Search for the cell housing the specified text and yield its (X, Y) center coordinate. 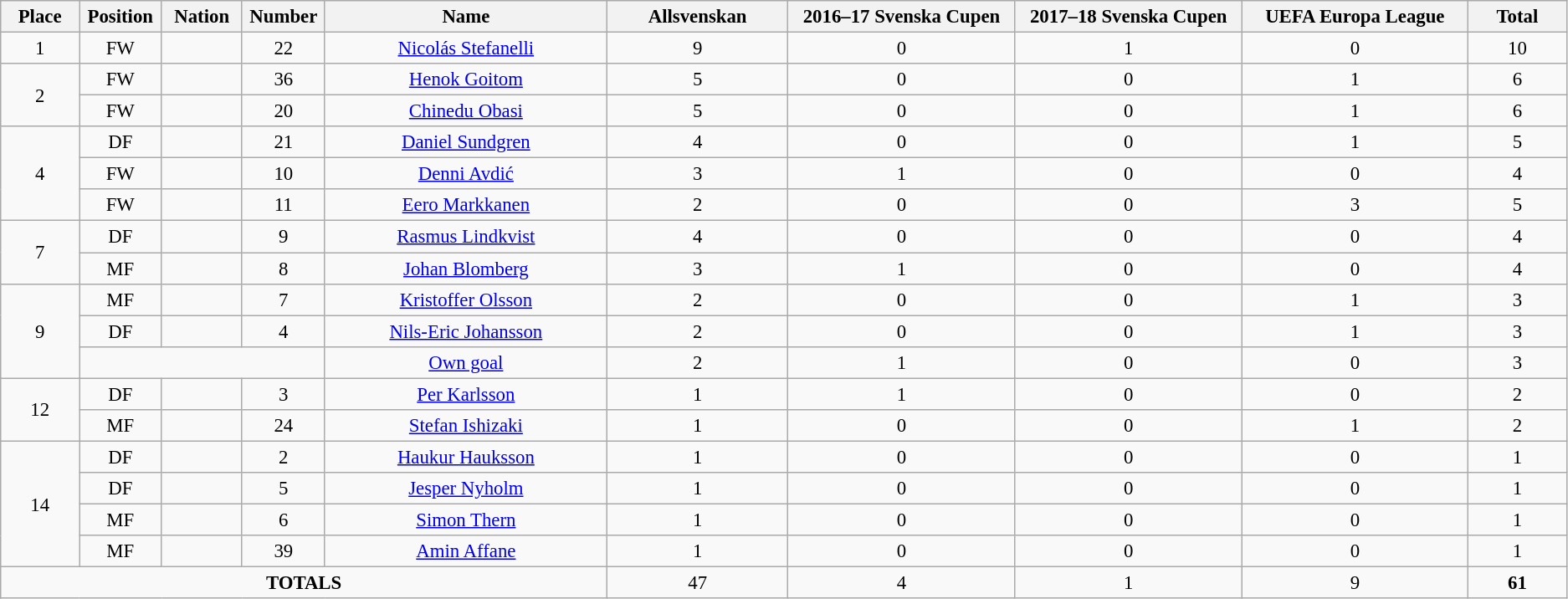
Nation (202, 17)
Kristoffer Olsson (465, 299)
Chinedu Obasi (465, 111)
21 (283, 142)
Place (40, 17)
47 (697, 583)
Nicolás Stefanelli (465, 49)
Own goal (465, 362)
36 (283, 79)
Number (283, 17)
Haukur Hauksson (465, 457)
8 (283, 269)
Daniel Sundgren (465, 142)
Eero Markkanen (465, 205)
24 (283, 426)
Stefan Ishizaki (465, 426)
39 (283, 551)
Rasmus Lindkvist (465, 237)
2017–18 Svenska Cupen (1128, 17)
Name (465, 17)
Jesper Nyholm (465, 489)
TOTALS (305, 583)
Denni Avdić (465, 174)
22 (283, 49)
Henok Goitom (465, 79)
61 (1517, 583)
Amin Affane (465, 551)
Position (120, 17)
2016–17 Svenska Cupen (902, 17)
Nils-Eric Johansson (465, 331)
Simon Thern (465, 520)
Allsvenskan (697, 17)
UEFA Europa League (1355, 17)
14 (40, 504)
11 (283, 205)
20 (283, 111)
12 (40, 410)
Per Karlsson (465, 394)
Total (1517, 17)
Johan Blomberg (465, 269)
